Extract the [X, Y] coordinate from the center of the cell holding the provided text.  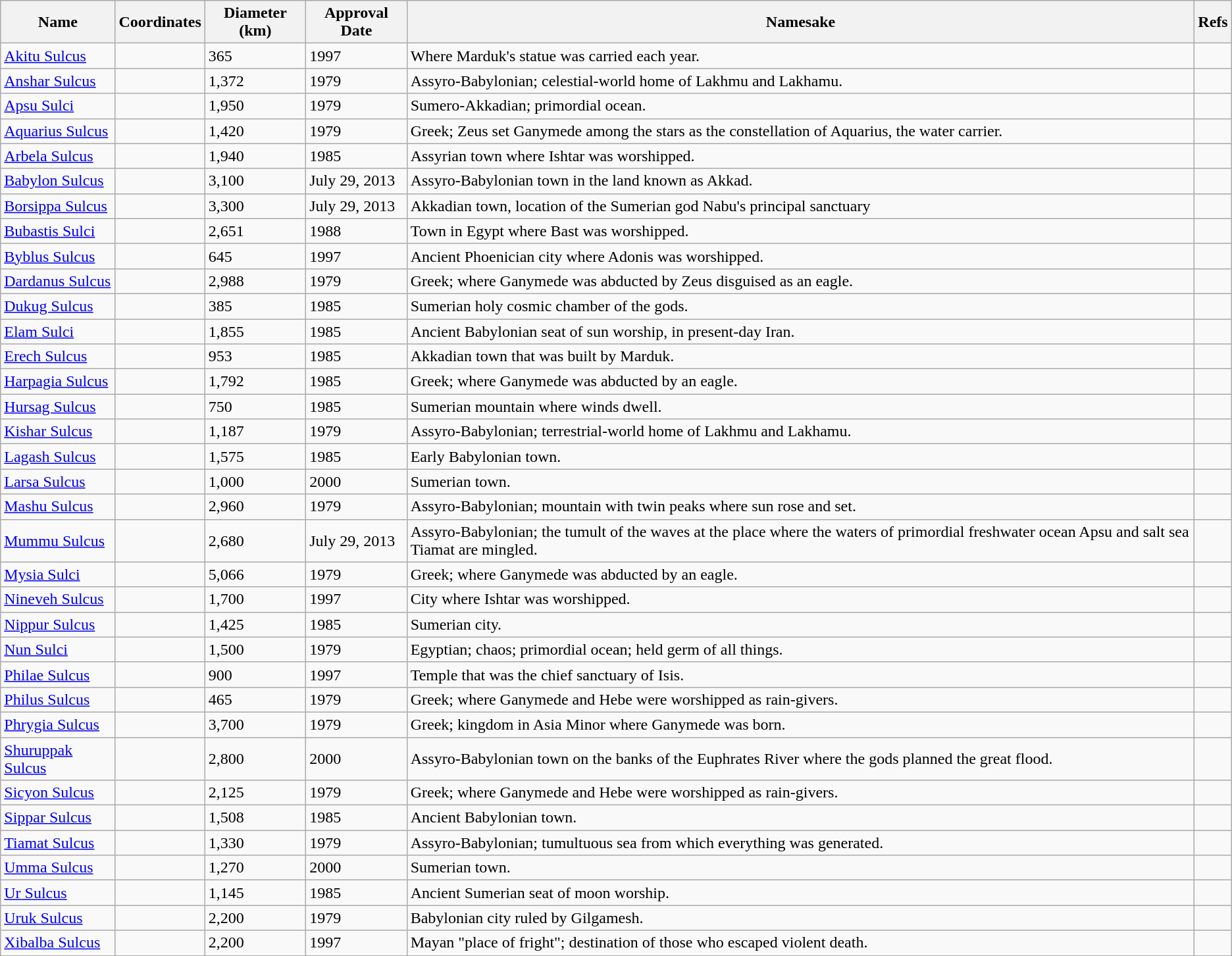
Ancient Sumerian seat of moon worship. [800, 893]
1,000 [255, 482]
1,500 [255, 649]
Xibalba Sulcus [58, 943]
Phrygia Sulcus [58, 724]
Philae Sulcus [58, 674]
Kishar Sulcus [58, 432]
Mayan "place of fright"; destination of those who escaped violent death. [800, 943]
Namesake [800, 22]
Elam Sulci [58, 331]
Akitu Sulcus [58, 56]
Nineveh Sulcus [58, 599]
Assyro-Babylonian; mountain with twin peaks where sun rose and set. [800, 507]
Lagash Sulcus [58, 457]
Arbela Sulcus [58, 156]
1,425 [255, 624]
953 [255, 357]
1,508 [255, 818]
Sippar Sulcus [58, 818]
750 [255, 407]
Assyro-Babylonian town on the banks of the Euphrates River where the gods planned the great flood. [800, 758]
Shuruppak Sulcus [58, 758]
1,372 [255, 81]
1,270 [255, 868]
Where Marduk's statue was carried each year. [800, 56]
Temple that was the chief sanctuary of Isis. [800, 674]
Greek; where Ganymede was abducted by Zeus disguised as an eagle. [800, 281]
Mysia Sulci [58, 574]
Anshar Sulcus [58, 81]
Assyro-Babylonian; tumultuous sea from which everything was generated. [800, 843]
Babylon Sulcus [58, 181]
Coordinates [160, 22]
3,100 [255, 181]
Assyrian town where Ishtar was worshipped. [800, 156]
2,800 [255, 758]
2,680 [255, 541]
Greek; kingdom in Asia Minor where Ganymede was born. [800, 724]
Nippur Sulcus [58, 624]
Ancient Babylonian seat of sun worship, in present-day Iran. [800, 331]
1,187 [255, 432]
Greek; Zeus set Ganymede among the stars as the constellation of Aquarius, the water carrier. [800, 131]
Mashu Sulcus [58, 507]
Name [58, 22]
Egyptian; chaos; primordial ocean; held germ of all things. [800, 649]
Aquarius Sulcus [58, 131]
645 [255, 256]
Early Babylonian town. [800, 457]
City where Ishtar was worshipped. [800, 599]
1988 [357, 231]
1,792 [255, 382]
385 [255, 306]
1,700 [255, 599]
Hursag Sulcus [58, 407]
Erech Sulcus [58, 357]
900 [255, 674]
2,960 [255, 507]
Philus Sulcus [58, 699]
Sumerian holy cosmic chamber of the gods. [800, 306]
Mummu Sulcus [58, 541]
1,330 [255, 843]
Borsippa Sulcus [58, 206]
Byblus Sulcus [58, 256]
Larsa Sulcus [58, 482]
Akkadian town, location of the Sumerian god Nabu's principal sanctuary [800, 206]
Uruk Sulcus [58, 918]
2,988 [255, 281]
Harpagia Sulcus [58, 382]
Ur Sulcus [58, 893]
1,950 [255, 106]
365 [255, 56]
1,575 [255, 457]
Assyro-Babylonian; the tumult of the waves at the place where the waters of primordial freshwater ocean Apsu and salt sea Tiamat are mingled. [800, 541]
1,855 [255, 331]
1,940 [255, 156]
Ancient Babylonian town. [800, 818]
2,651 [255, 231]
Dukug Sulcus [58, 306]
Assyro-Babylonian; terrestrial-world home of Lakhmu and Lakhamu. [800, 432]
Dardanus Sulcus [58, 281]
Umma Sulcus [58, 868]
3,300 [255, 206]
Assyro-Babylonian; celestial-world home of Lakhmu and Lakhamu. [800, 81]
5,066 [255, 574]
3,700 [255, 724]
Akkadian town that was built by Marduk. [800, 357]
Bubastis Sulci [58, 231]
Sumero-Akkadian; primordial ocean. [800, 106]
Sumerian mountain where winds dwell. [800, 407]
Sumerian city. [800, 624]
Refs [1213, 22]
Ancient Phoenician city where Adonis was worshipped. [800, 256]
Babylonian city ruled by Gilgamesh. [800, 918]
Diameter (km) [255, 22]
Tiamat Sulcus [58, 843]
1,420 [255, 131]
Apsu Sulci [58, 106]
Approval Date [357, 22]
2,125 [255, 793]
1,145 [255, 893]
465 [255, 699]
Sicyon Sulcus [58, 793]
Nun Sulci [58, 649]
Assyro-Babylonian town in the land known as Akkad. [800, 181]
Town in Egypt where Bast was worshipped. [800, 231]
